Capture the cell that displays the provided text and extract its (x, y) central coordinate. 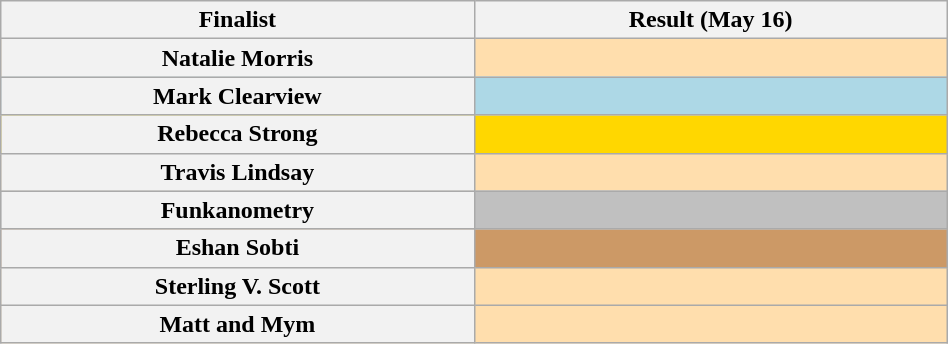
Rebecca Strong (238, 134)
Result (May 16) (710, 20)
Funkanometry (238, 210)
Eshan Sobti (238, 248)
Finalist (238, 20)
Matt and Mym (238, 324)
Natalie Morris (238, 58)
Sterling V. Scott (238, 286)
Travis Lindsay (238, 172)
Mark Clearview (238, 96)
